Detect which cell encompasses the target text, then output its [X, Y] center coordinate. 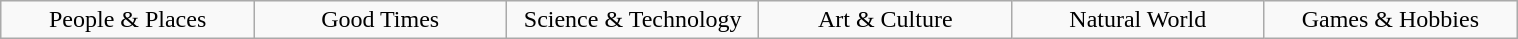
Science & Technology [632, 20]
Good Times [380, 20]
Art & Culture [886, 20]
Games & Hobbies [1390, 20]
People & Places [128, 20]
Natural World [1138, 20]
